Search for the cell housing the specified text and yield its (x, y) center coordinate. 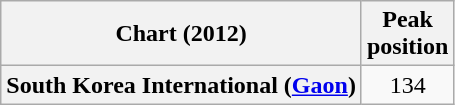
Chart (2012) (182, 34)
Peakposition (407, 34)
134 (407, 85)
South Korea International (Gaon) (182, 85)
